Capture the cell that displays the provided text and extract its [X, Y] central coordinate. 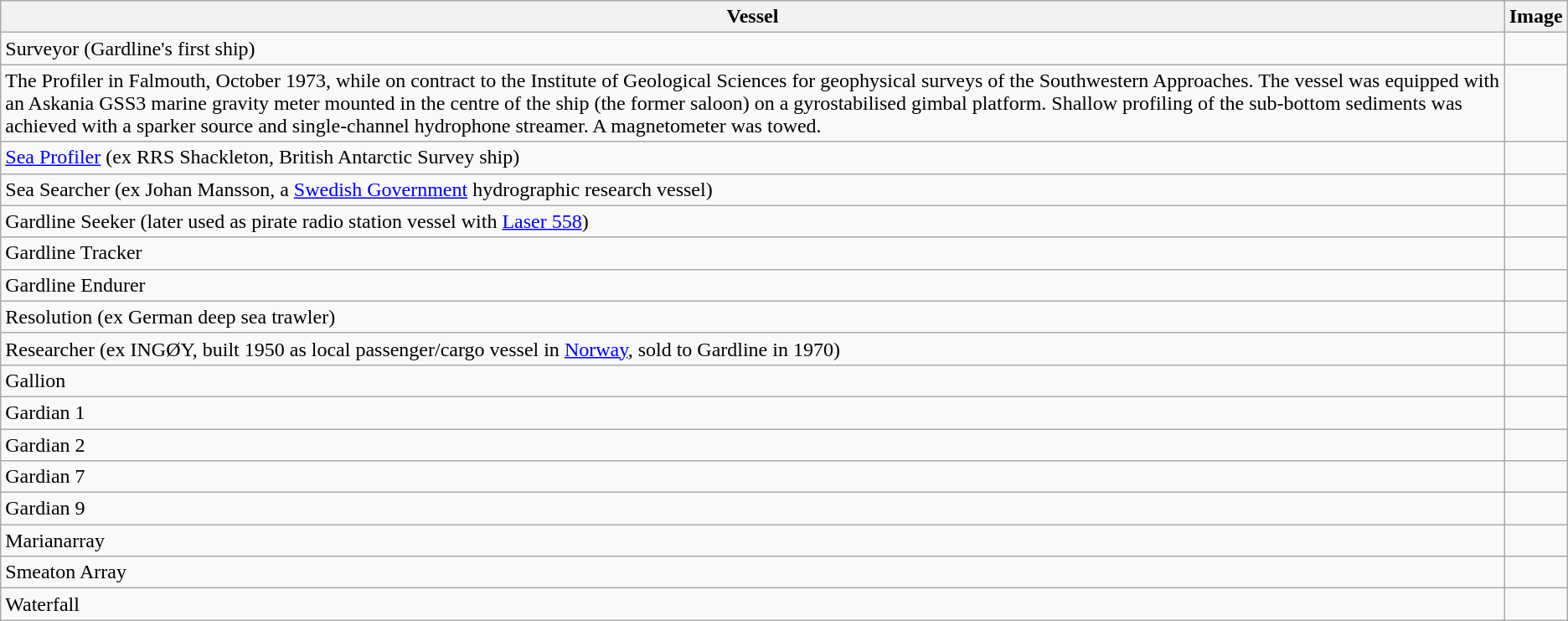
Researcher (ex INGØY, built 1950 as local passenger/cargo vessel in Norway, sold to Gardline in 1970) [752, 349]
Sea Profiler (ex RRS Shackleton, British Antarctic Survey ship) [752, 158]
Vessel [752, 17]
Sea Searcher (ex Johan Mansson, a Swedish Government hydrographic research vessel) [752, 189]
Marianarray [752, 541]
Resolution (ex German deep sea trawler) [752, 317]
Gardline Endurer [752, 285]
Surveyor (Gardline's first ship) [752, 49]
Image [1536, 17]
Gardian 7 [752, 477]
Gardian 1 [752, 412]
Gardline Seeker (later used as pirate radio station vessel with Laser 558) [752, 221]
Gardian 2 [752, 445]
Gardian 9 [752, 509]
Gallion [752, 380]
Gardline Tracker [752, 253]
Waterfall [752, 604]
Smeaton Array [752, 572]
